Capture the cell that displays the provided text and extract its [X, Y] central coordinate. 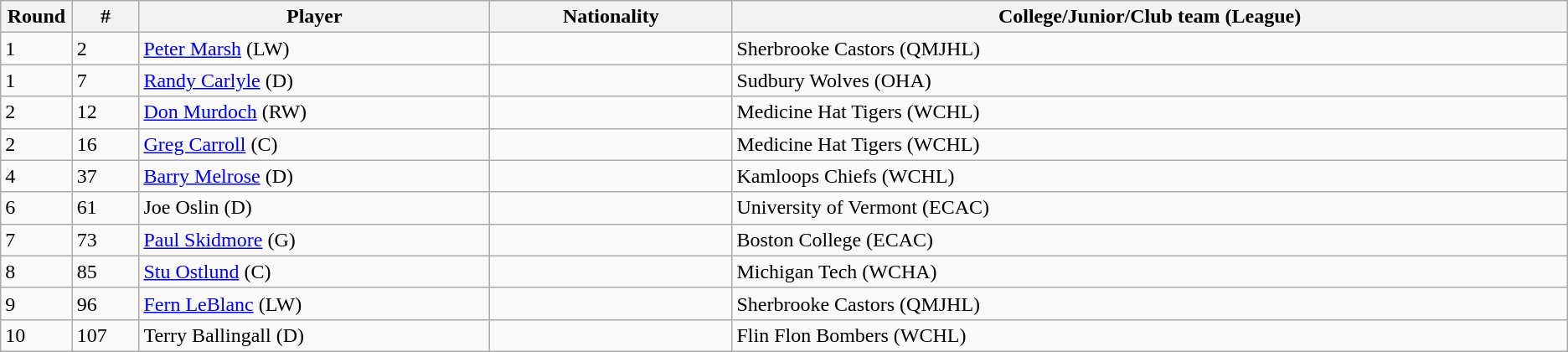
Fern LeBlanc (LW) [315, 303]
Stu Ostlund (C) [315, 272]
Player [315, 17]
Michigan Tech (WCHA) [1149, 272]
Joe Oslin (D) [315, 208]
Nationality [611, 17]
37 [106, 176]
10 [37, 335]
Sudbury Wolves (OHA) [1149, 80]
85 [106, 272]
12 [106, 112]
4 [37, 176]
Barry Melrose (D) [315, 176]
107 [106, 335]
Peter Marsh (LW) [315, 49]
8 [37, 272]
96 [106, 303]
Randy Carlyle (D) [315, 80]
73 [106, 240]
Kamloops Chiefs (WCHL) [1149, 176]
Terry Ballingall (D) [315, 335]
9 [37, 303]
Boston College (ECAC) [1149, 240]
6 [37, 208]
University of Vermont (ECAC) [1149, 208]
# [106, 17]
Greg Carroll (C) [315, 144]
Round [37, 17]
61 [106, 208]
16 [106, 144]
College/Junior/Club team (League) [1149, 17]
Don Murdoch (RW) [315, 112]
Paul Skidmore (G) [315, 240]
Flin Flon Bombers (WCHL) [1149, 335]
